Output the [X, Y] coordinate of the center of the cell containing the given text.  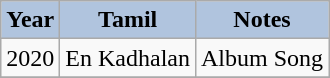
Notes [262, 20]
Year [30, 20]
En Kadhalan [128, 58]
Tamil [128, 20]
2020 [30, 58]
Album Song [262, 58]
